For the text-containing cell, return its midpoint in [X, Y] coordinate format. 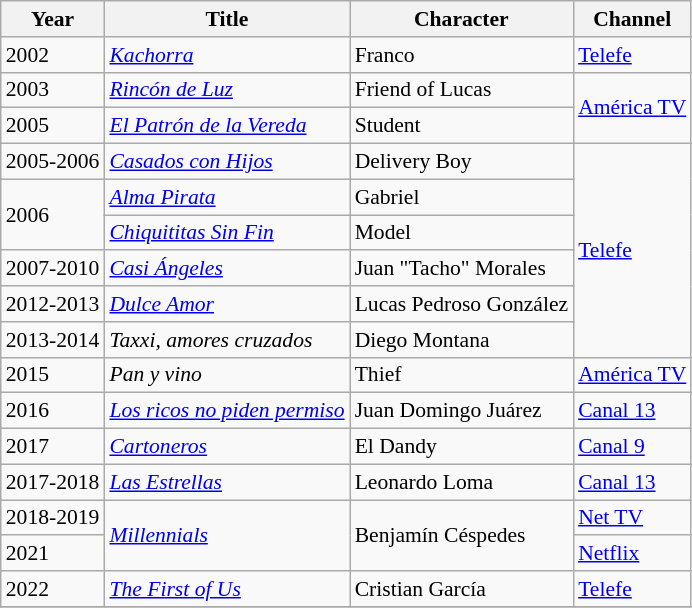
Benjamín Céspedes [462, 536]
Alma Pirata [226, 197]
Franco [462, 55]
Pan y vino [226, 375]
2016 [53, 411]
Character [462, 19]
Delivery Boy [462, 162]
2007-2010 [53, 269]
Rincón de Luz [226, 90]
Casi Ángeles [226, 269]
2022 [53, 589]
2002 [53, 55]
Juan "Tacho" Morales [462, 269]
El Patrón de la Vereda [226, 126]
Net TV [632, 518]
El Dandy [462, 447]
Channel [632, 19]
Friend of Lucas [462, 90]
Title [226, 19]
2015 [53, 375]
2017 [53, 447]
Kachorra [226, 55]
Student [462, 126]
2005-2006 [53, 162]
Cristian García [462, 589]
Cartoneros [226, 447]
Taxxi, amores cruzados [226, 340]
Netflix [632, 554]
2021 [53, 554]
Juan Domingo Juárez [462, 411]
The First of Us [226, 589]
2005 [53, 126]
Chiquititas Sin Fin [226, 233]
2003 [53, 90]
Model [462, 233]
2006 [53, 214]
Gabriel [462, 197]
Casados con Hijos [226, 162]
Dulce Amor [226, 304]
Millennials [226, 536]
Leonardo Loma [462, 482]
2013-2014 [53, 340]
2017-2018 [53, 482]
Lucas Pedroso González [462, 304]
Diego Montana [462, 340]
Year [53, 19]
Canal 9 [632, 447]
Las Estrellas [226, 482]
Thief [462, 375]
Los ricos no piden permiso [226, 411]
2012-2013 [53, 304]
2018-2019 [53, 518]
